For the text-containing cell, return its midpoint in [X, Y] coordinate format. 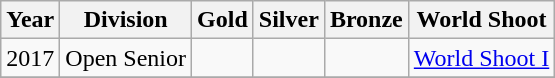
World Shoot I [481, 58]
2017 [30, 58]
Year [30, 20]
World Shoot [481, 20]
Division [126, 20]
Silver [288, 20]
Open Senior [126, 58]
Gold [223, 20]
Bronze [366, 20]
